Return [X, Y] of the center of cell containing provided text 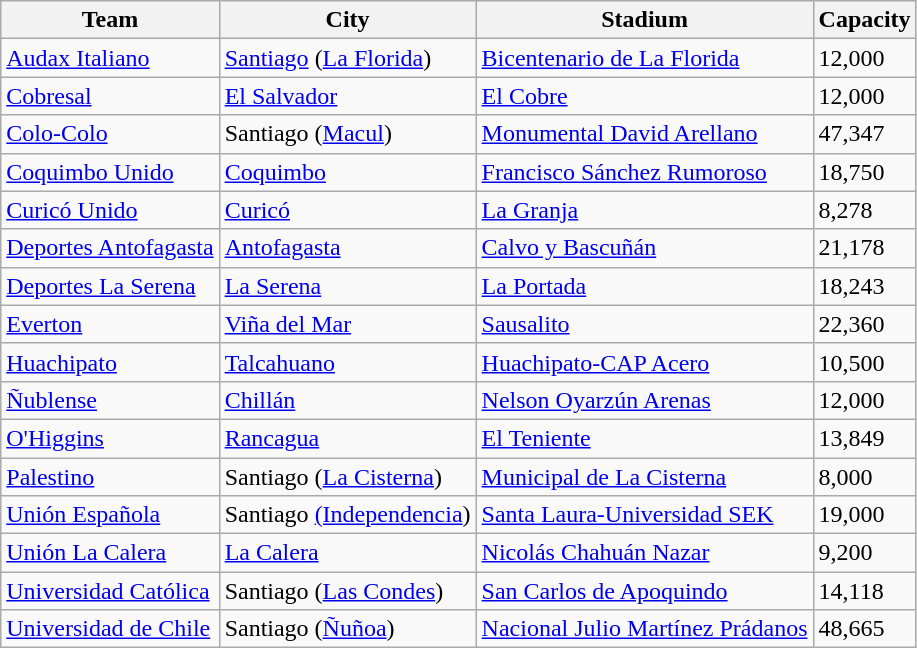
La Serena [348, 286]
Universidad de Chile [110, 629]
Unión La Calera [110, 553]
9,200 [864, 553]
13,849 [864, 438]
Colo-Colo [110, 134]
El Teniente [644, 438]
18,243 [864, 286]
Everton [110, 324]
La Calera [348, 553]
Santiago (La Cisterna) [348, 477]
Unión Española [110, 515]
O'Higgins [110, 438]
Coquimbo Unido [110, 172]
Santiago (Las Condes) [348, 591]
19,000 [864, 515]
San Carlos de Apoquindo [644, 591]
Talcahuano [348, 362]
Capacity [864, 20]
21,178 [864, 248]
Viña del Mar [348, 324]
El Cobre [644, 96]
Universidad Católica [110, 591]
Ñublense [110, 400]
Rancagua [348, 438]
Cobresal [110, 96]
Sausalito [644, 324]
Nacional Julio Martínez Prádanos [644, 629]
Santiago (Macul) [348, 134]
Deportes La Serena [110, 286]
Santa Laura-Universidad SEK [644, 515]
Chillán [348, 400]
Stadium [644, 20]
Santiago (Ñuñoa) [348, 629]
Palestino [110, 477]
Audax Italiano [110, 58]
Nelson Oyarzún Arenas [644, 400]
Huachipato-CAP Acero [644, 362]
Nicolás Chahuán Nazar [644, 553]
Deportes Antofagasta [110, 248]
14,118 [864, 591]
La Granja [644, 210]
El Salvador [348, 96]
City [348, 20]
8,000 [864, 477]
Bicentenario de La Florida [644, 58]
8,278 [864, 210]
Huachipato [110, 362]
La Portada [644, 286]
Santiago (La Florida) [348, 58]
Curicó Unido [110, 210]
48,665 [864, 629]
22,360 [864, 324]
10,500 [864, 362]
Francisco Sánchez Rumoroso [644, 172]
Municipal de La Cisterna [644, 477]
Team [110, 20]
Monumental David Arellano [644, 134]
Curicó [348, 210]
Antofagasta [348, 248]
18,750 [864, 172]
Coquimbo [348, 172]
47,347 [864, 134]
Calvo y Bascuñán [644, 248]
Santiago (Independencia) [348, 515]
